Detect which cell encompasses the target text, then output its [x, y] center coordinate. 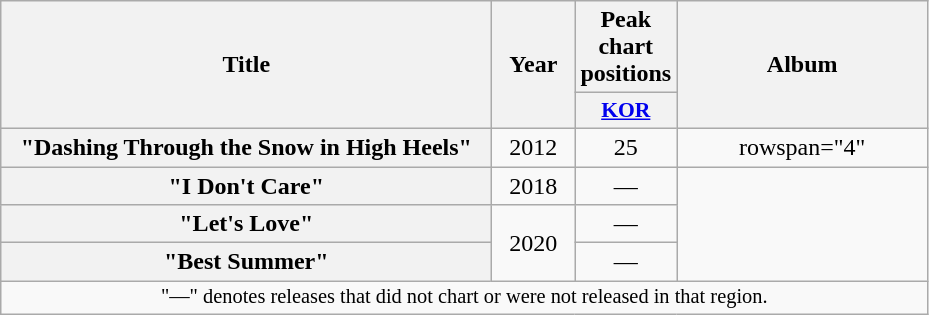
rowspan="4" [802, 147]
"—" denotes releases that did not chart or were not released in that region. [464, 298]
Year [534, 65]
"Best Summer" [246, 262]
2020 [534, 243]
"I Don't Care" [246, 185]
Title [246, 65]
Peak chart positions [626, 47]
"Dashing Through the Snow in High Heels" [246, 147]
KOR [626, 111]
Album [802, 65]
"Let's Love" [246, 224]
2012 [534, 147]
2018 [534, 185]
25 [626, 147]
